Locate the cell with the specified text and output its (x, y) center coordinate. 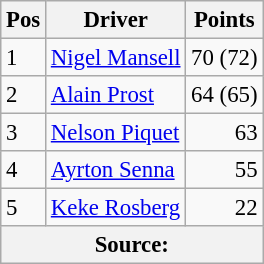
Nelson Piquet (116, 133)
Pos (24, 20)
55 (224, 170)
22 (224, 208)
2 (24, 95)
Nigel Mansell (116, 58)
63 (224, 133)
Source: (132, 245)
Keke Rosberg (116, 208)
Ayrton Senna (116, 170)
1 (24, 58)
Points (224, 20)
4 (24, 170)
64 (65) (224, 95)
70 (72) (224, 58)
5 (24, 208)
3 (24, 133)
Driver (116, 20)
Alain Prost (116, 95)
